Return the [x, y] coordinate for the center point of the cell that contains the specified text.  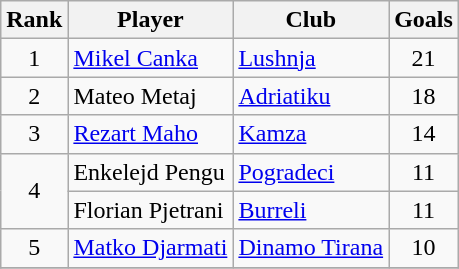
Matko Djarmati [150, 248]
21 [424, 58]
18 [424, 96]
Pogradeci [311, 172]
Rank [34, 20]
Florian Pjetrani [150, 210]
Player [150, 20]
Rezart Maho [150, 134]
4 [34, 191]
Club [311, 20]
Enkelejd Pengu [150, 172]
Adriatiku [311, 96]
Kamza [311, 134]
14 [424, 134]
3 [34, 134]
5 [34, 248]
Dinamo Tirana [311, 248]
Mikel Canka [150, 58]
Goals [424, 20]
10 [424, 248]
Mateo Metaj [150, 96]
1 [34, 58]
2 [34, 96]
Lushnja [311, 58]
Burreli [311, 210]
